Identify which cell holds the provided text, then report its (x, y) central coordinate. 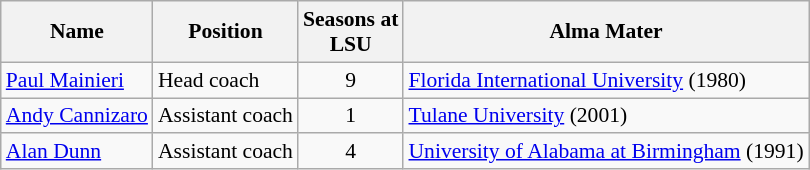
9 (350, 80)
Seasons atLSU (350, 32)
4 (350, 152)
Head coach (226, 80)
Alan Dunn (77, 152)
Tulane University (2001) (606, 116)
Position (226, 32)
1 (350, 116)
Name (77, 32)
Andy Cannizaro (77, 116)
Paul Mainieri (77, 80)
University of Alabama at Birmingham (1991) (606, 152)
Florida International University (1980) (606, 80)
Alma Mater (606, 32)
